Pinpoint the cell where the given text exists, returning its (x, y) midpoint coordinate. 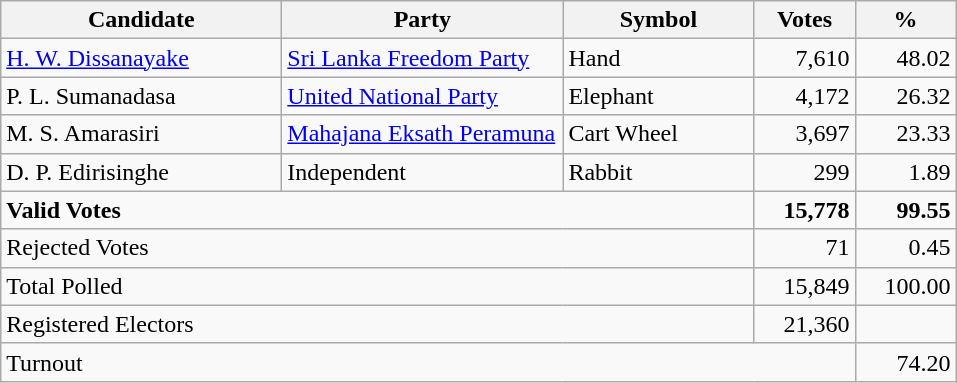
1.89 (906, 172)
% (906, 20)
D. P. Edirisinghe (142, 172)
Valid Votes (378, 210)
Turnout (428, 362)
Mahajana Eksath Peramuna (422, 134)
M. S. Amarasiri (142, 134)
4,172 (804, 96)
48.02 (906, 58)
Rejected Votes (378, 248)
Elephant (658, 96)
Party (422, 20)
100.00 (906, 286)
Candidate (142, 20)
74.20 (906, 362)
23.33 (906, 134)
3,697 (804, 134)
Total Polled (378, 286)
Votes (804, 20)
71 (804, 248)
26.32 (906, 96)
United National Party (422, 96)
H. W. Dissanayake (142, 58)
Sri Lanka Freedom Party (422, 58)
15,849 (804, 286)
Symbol (658, 20)
99.55 (906, 210)
Hand (658, 58)
Independent (422, 172)
7,610 (804, 58)
Cart Wheel (658, 134)
0.45 (906, 248)
21,360 (804, 324)
Rabbit (658, 172)
Registered Electors (378, 324)
P. L. Sumanadasa (142, 96)
15,778 (804, 210)
299 (804, 172)
